Scan for the cell matching the given text and deliver its (x, y) coordinate at center. 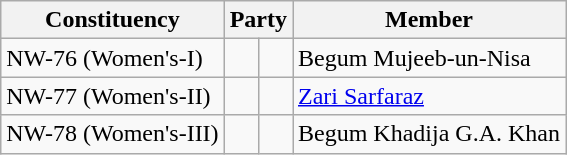
Zari Sarfaraz (428, 96)
Begum Mujeeb-un-Nisa (428, 58)
Party (258, 20)
NW-78 (Women's-III) (112, 134)
Member (428, 20)
NW-77 (Women's-II) (112, 96)
Begum Khadija G.A. Khan (428, 134)
NW-76 (Women's-I) (112, 58)
Constituency (112, 20)
